For the text-containing cell, return its midpoint in (X, Y) coordinate format. 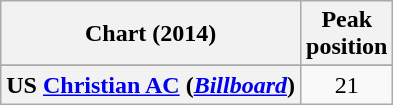
Peakposition (347, 34)
Chart (2014) (151, 34)
US Christian AC (Billboard) (151, 85)
21 (347, 85)
